Detect which cell encompasses the target text, then output its (x, y) center coordinate. 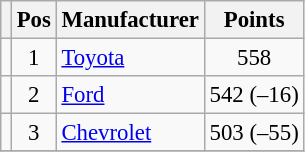
503 (–55) (254, 133)
Chevrolet (130, 133)
Toyota (130, 58)
558 (254, 58)
Pos (34, 20)
Ford (130, 95)
542 (–16) (254, 95)
Manufacturer (130, 20)
1 (34, 58)
Points (254, 20)
2 (34, 95)
3 (34, 133)
